Locate the cell with the specified text and output its [X, Y] center coordinate. 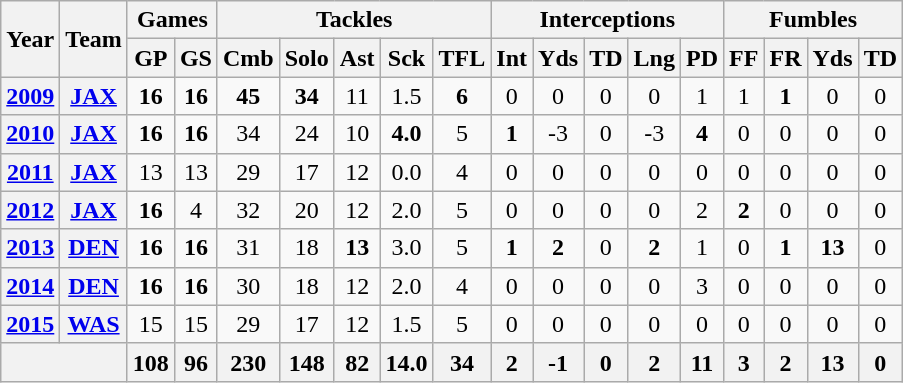
Interceptions [608, 20]
3.0 [406, 248]
6 [462, 96]
10 [357, 134]
2014 [30, 286]
45 [248, 96]
2010 [30, 134]
4.0 [406, 134]
96 [196, 362]
Int [512, 58]
GS [196, 58]
Games [172, 20]
108 [150, 362]
2011 [30, 172]
2009 [30, 96]
TFL [462, 58]
82 [357, 362]
Lng [654, 58]
14.0 [406, 362]
20 [306, 210]
2012 [30, 210]
Cmb [248, 58]
FF [744, 58]
32 [248, 210]
0.0 [406, 172]
Tackles [354, 20]
PD [702, 58]
FR [786, 58]
148 [306, 362]
2015 [30, 324]
30 [248, 286]
Fumbles [814, 20]
230 [248, 362]
-1 [558, 362]
Solo [306, 58]
GP [150, 58]
24 [306, 134]
Year [30, 39]
2013 [30, 248]
Team [94, 39]
31 [248, 248]
Sck [406, 58]
WAS [94, 324]
Ast [357, 58]
